Search for the cell housing the specified text and yield its (x, y) center coordinate. 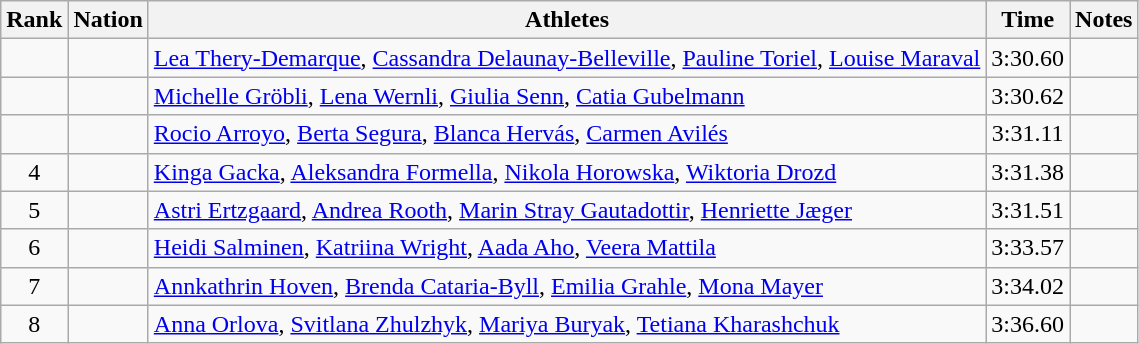
Lea Thery-Demarque, Cassandra Delaunay-Belleville, Pauline Toriel, Louise Maraval (567, 58)
Michelle Gröbli, Lena Wernli, Giulia Senn, Catia Gubelmann (567, 96)
Annkathrin Hoven, Brenda Cataria-Byll, Emilia Grahle, Mona Mayer (567, 286)
5 (34, 210)
Kinga Gacka, Aleksandra Formella, Nikola Horowska, Wiktoria Drozd (567, 172)
Time (1028, 20)
Notes (1104, 20)
Rocio Arroyo, Berta Segura, Blanca Hervás, Carmen Avilés (567, 134)
Nation (108, 20)
3:34.02 (1028, 286)
Astri Ertzgaard, Andrea Rooth, Marin Stray Gautadottir, Henriette Jæger (567, 210)
Athletes (567, 20)
3:30.60 (1028, 58)
3:31.11 (1028, 134)
3:31.51 (1028, 210)
3:31.38 (1028, 172)
7 (34, 286)
Heidi Salminen, Katriina Wright, Aada Aho, Veera Mattila (567, 248)
6 (34, 248)
Rank (34, 20)
3:33.57 (1028, 248)
4 (34, 172)
3:36.60 (1028, 324)
Anna Orlova, Svitlana Zhulzhyk, Mariya Buryak, Tetiana Kharashchuk (567, 324)
8 (34, 324)
3:30.62 (1028, 96)
